Return [X, Y] of the center of cell containing provided text 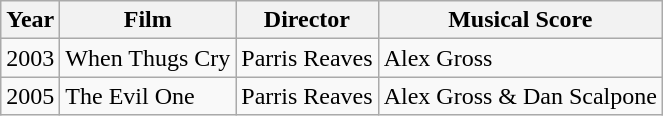
Year [30, 20]
2003 [30, 58]
Alex Gross & Dan Scalpone [520, 96]
Film [148, 20]
Alex Gross [520, 58]
The Evil One [148, 96]
Musical Score [520, 20]
Director [307, 20]
When Thugs Cry [148, 58]
2005 [30, 96]
